Capture the cell that displays the provided text and extract its [X, Y] central coordinate. 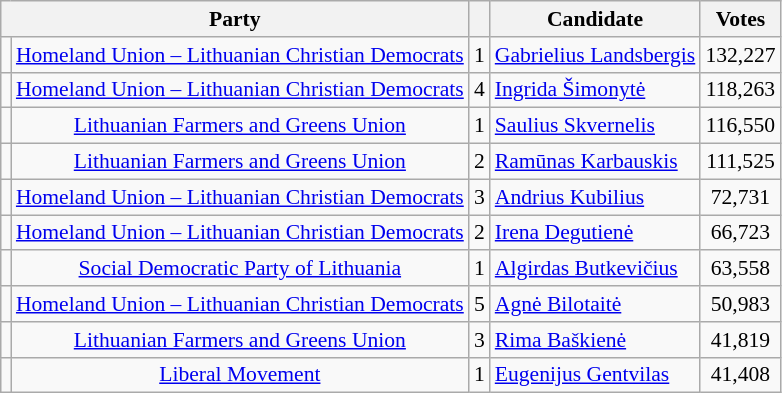
Ramūnas Karbauskis [596, 162]
118,263 [740, 90]
111,525 [740, 162]
Votes [740, 19]
Rima Baškienė [596, 340]
Candidate [596, 19]
63,558 [740, 269]
Gabrielius Landsbergis [596, 55]
Ingrida Šimonytė [596, 90]
5 [480, 304]
Agnė Bilotaitė [596, 304]
72,731 [740, 197]
Irena Degutienė [596, 233]
66,723 [740, 233]
Liberal Movement [240, 375]
Party [235, 19]
41,819 [740, 340]
132,227 [740, 55]
4 [480, 90]
50,983 [740, 304]
Saulius Skvernelis [596, 126]
Social Democratic Party of Lithuania [240, 269]
Eugenijus Gentvilas [596, 375]
Algirdas Butkevičius [596, 269]
Andrius Kubilius [596, 197]
41,408 [740, 375]
116,550 [740, 126]
